Return (X, Y) of the center of cell containing provided text 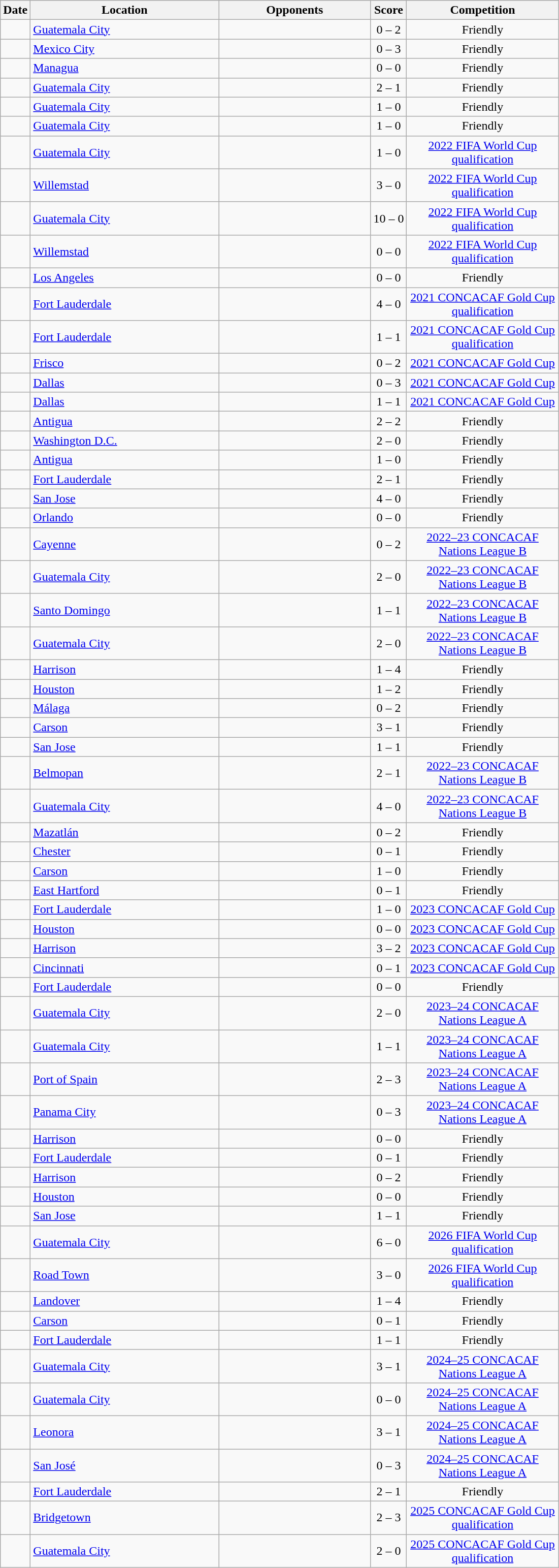
San José (125, 1465)
Score (389, 10)
Cayenne (125, 544)
3 – 2 (389, 948)
Washington D.C. (125, 441)
Leonora (125, 1432)
Mexico City (125, 49)
Panama City (125, 1113)
Competition (482, 10)
Port of Spain (125, 1079)
2 – 2 (389, 421)
Managua (125, 68)
Los Angeles (125, 277)
Cincinnati (125, 967)
Date (15, 10)
Mazatlán (125, 832)
Bridgetown (125, 1518)
Málaga (125, 708)
6 – 0 (389, 1242)
Frisco (125, 363)
Road Town (125, 1275)
Orlando (125, 518)
Santo Domingo (125, 610)
10 – 0 (389, 218)
Landover (125, 1301)
1 – 2 (389, 688)
Chester (125, 852)
East Hartford (125, 890)
Belmopan (125, 773)
Location (125, 10)
Opponents (294, 10)
